Locate the cell with the specified text and output its (X, Y) center coordinate. 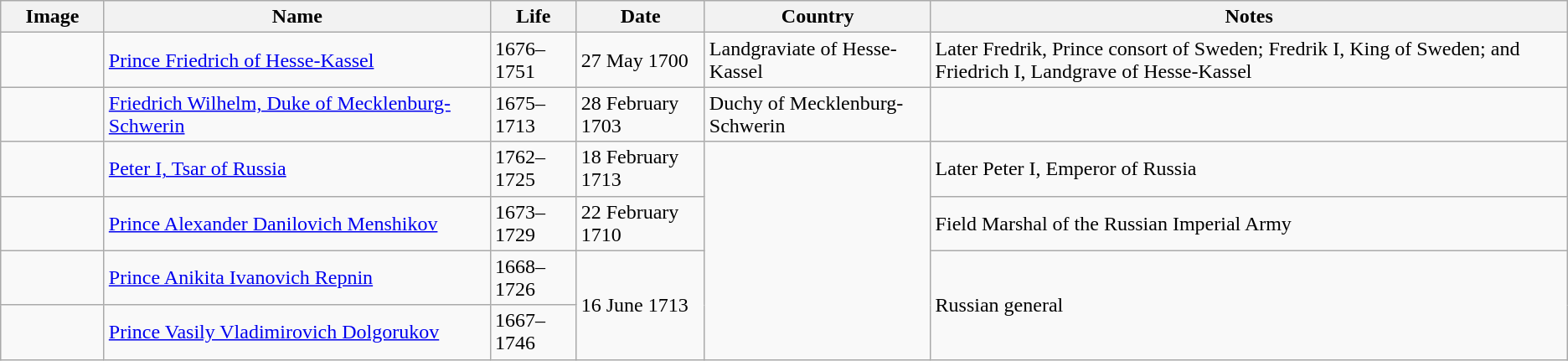
22 February 1710 (640, 223)
Notes (1249, 17)
1676–1751 (533, 60)
Name (297, 17)
16 June 1713 (640, 305)
1673–1729 (533, 223)
Country (818, 17)
1675–1713 (533, 114)
28 February 1703 (640, 114)
Landgraviate of Hesse-Kassel (818, 60)
Duchy of Mecklenburg-Schwerin (818, 114)
1668–1726 (533, 278)
Prince Alexander Danilovich Menshikov (297, 223)
Later Peter I, Emperor of Russia (1249, 169)
Image (53, 17)
1667–1746 (533, 332)
Russian general (1249, 305)
18 February 1713 (640, 169)
Peter I, Tsar of Russia (297, 169)
1762–1725 (533, 169)
27 May 1700 (640, 60)
Life (533, 17)
Field Marshal of the Russian Imperial Army (1249, 223)
Prince Vasily Vladimirovich Dolgorukov (297, 332)
Date (640, 17)
Prince Friedrich of Hesse-Kassel (297, 60)
Friedrich Wilhelm, Duke of Mecklenburg-Schwerin (297, 114)
Later Fredrik, Prince consort of Sweden; Fredrik I, King of Sweden; and Friedrich I, Landgrave of Hesse-Kassel (1249, 60)
Prince Anikita Ivanovich Repnin (297, 278)
